Output the [X, Y] coordinate of the center of the cell containing the given text.  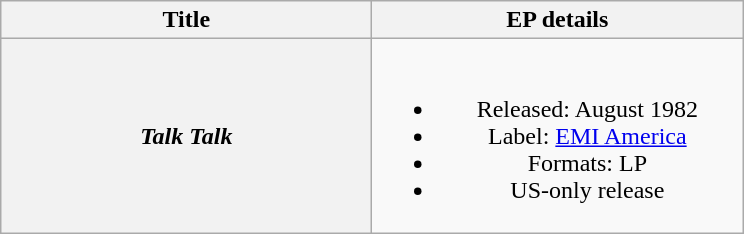
Title [186, 20]
Released: August 1982Label: EMI AmericaFormats: LPUS-only release [558, 136]
EP details [558, 20]
Talk Talk [186, 136]
